Output the [X, Y] coordinate of the center of the cell containing the given text.  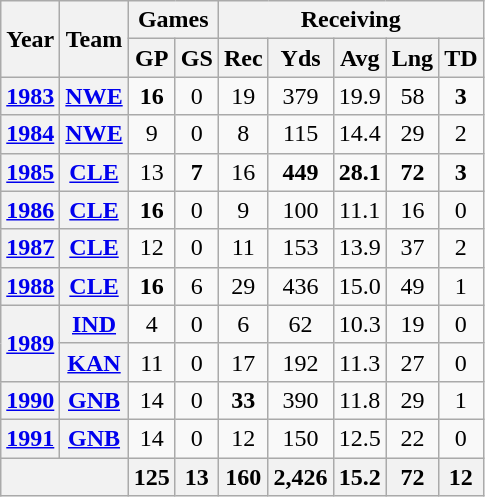
Receiving [350, 20]
153 [300, 248]
1990 [30, 400]
390 [300, 400]
13.9 [360, 248]
IND [94, 324]
379 [300, 96]
19.9 [360, 96]
11.1 [360, 210]
11.8 [360, 400]
15.2 [360, 477]
49 [412, 286]
12.5 [360, 438]
7 [196, 172]
1983 [30, 96]
14.4 [360, 134]
1989 [30, 343]
TD [461, 58]
15.0 [360, 286]
192 [300, 362]
Avg [360, 58]
GS [196, 58]
4 [152, 324]
449 [300, 172]
160 [243, 477]
1985 [30, 172]
8 [243, 134]
1986 [30, 210]
58 [412, 96]
37 [412, 248]
Games [173, 20]
436 [300, 286]
10.3 [360, 324]
1984 [30, 134]
11.3 [360, 362]
Yds [300, 58]
28.1 [360, 172]
22 [412, 438]
1988 [30, 286]
KAN [94, 362]
17 [243, 362]
27 [412, 362]
1991 [30, 438]
125 [152, 477]
Rec [243, 58]
115 [300, 134]
150 [300, 438]
1987 [30, 248]
100 [300, 210]
2,426 [300, 477]
Year [30, 39]
Team [94, 39]
33 [243, 400]
62 [300, 324]
Lng [412, 58]
GP [152, 58]
